Locate the cell with the specified text and output its (X, Y) center coordinate. 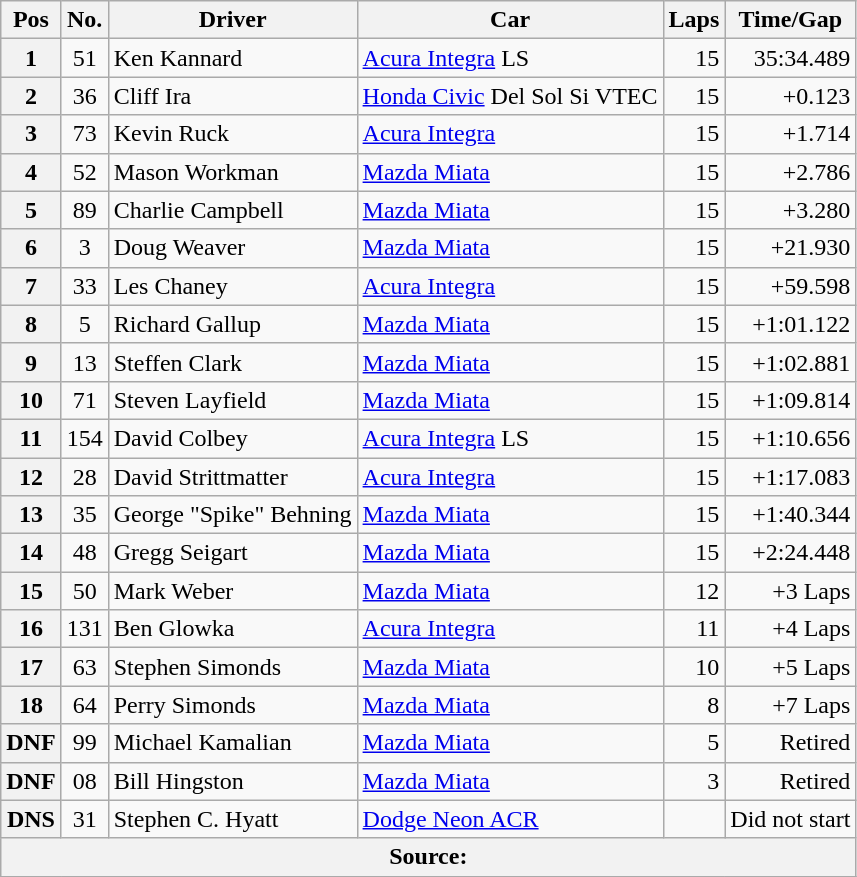
16 (31, 629)
No. (84, 20)
64 (84, 705)
63 (84, 667)
+4 Laps (790, 629)
7 (31, 286)
99 (84, 743)
9 (31, 362)
33 (84, 286)
Gregg Seigart (232, 553)
48 (84, 553)
+59.598 (790, 286)
35 (84, 515)
+3 Laps (790, 591)
131 (84, 629)
+2.786 (790, 172)
73 (84, 134)
Charlie Campbell (232, 210)
2 (31, 96)
+1:40.344 (790, 515)
6 (31, 248)
+5 Laps (790, 667)
+2:24.448 (790, 553)
35:34.489 (790, 58)
Richard Gallup (232, 324)
+3.280 (790, 210)
Dodge Neon ACR (510, 819)
52 (84, 172)
17 (31, 667)
+1:09.814 (790, 400)
08 (84, 781)
Steffen Clark (232, 362)
+21.930 (790, 248)
Pos (31, 20)
14 (31, 553)
28 (84, 477)
Perry Simonds (232, 705)
89 (84, 210)
DNS (31, 819)
Ben Glowka (232, 629)
51 (84, 58)
Michael Kamalian (232, 743)
Driver (232, 20)
Mark Weber (232, 591)
Les Chaney (232, 286)
Mason Workman (232, 172)
31 (84, 819)
David Colbey (232, 438)
+7 Laps (790, 705)
David Strittmatter (232, 477)
1 (31, 58)
Steven Layfield (232, 400)
Bill Hingston (232, 781)
50 (84, 591)
4 (31, 172)
+1:02.881 (790, 362)
George "Spike" Behning (232, 515)
Did not start (790, 819)
18 (31, 705)
Stephen C. Hyatt (232, 819)
Cliff Ira (232, 96)
Stephen Simonds (232, 667)
Laps (694, 20)
+0.123 (790, 96)
Kevin Ruck (232, 134)
Car (510, 20)
Honda Civic Del Sol Si VTEC (510, 96)
Doug Weaver (232, 248)
+1.714 (790, 134)
+1:10.656 (790, 438)
+1:17.083 (790, 477)
Ken Kannard (232, 58)
Source: (428, 857)
36 (84, 96)
Time/Gap (790, 20)
71 (84, 400)
+1:01.122 (790, 324)
154 (84, 438)
